Provide the (X, Y) coordinate of the cell's center where the given text is located.  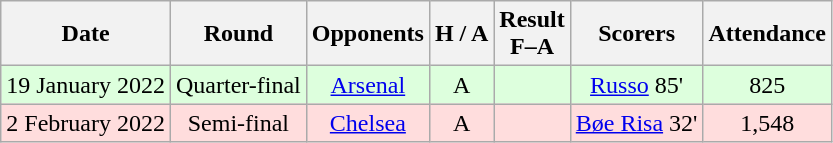
Arsenal (368, 85)
H / A (461, 34)
Quarter-final (238, 85)
Russo 85' (636, 85)
19 January 2022 (86, 85)
Chelsea (368, 123)
Bøe Risa 32' (636, 123)
Semi-final (238, 123)
1,548 (767, 123)
Date (86, 34)
ResultF–A (532, 34)
Round (238, 34)
Attendance (767, 34)
Opponents (368, 34)
825 (767, 85)
Scorers (636, 34)
2 February 2022 (86, 123)
